Return [X, Y] of the center of cell containing provided text 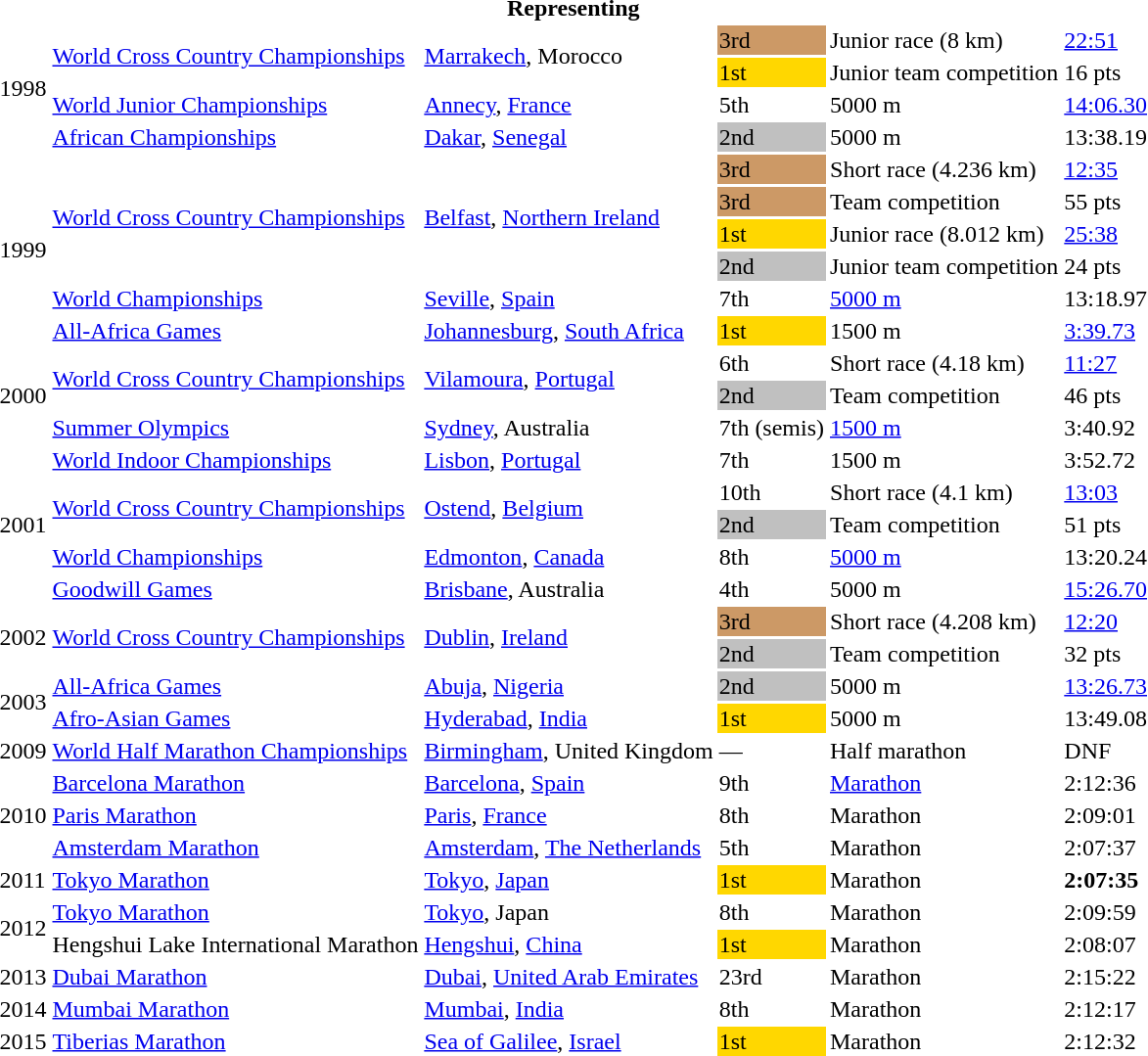
Barcelona Marathon [235, 783]
Edmonton, Canada [569, 557]
Paris, France [569, 815]
6th [771, 363]
Marrakech, Morocco [569, 57]
Lisbon, Portugal [569, 460]
7th (semis) [771, 428]
Annecy, France [569, 105]
Sydney, Australia [569, 428]
Junior race (8.012 km) [944, 234]
Amsterdam, The Netherlands [569, 848]
Paris Marathon [235, 815]
Dubai Marathon [235, 977]
Half marathon [944, 751]
Vilamoura, Portugal [569, 380]
Brisbane, Australia [569, 589]
World Junior Championships [235, 105]
Seville, Spain [569, 298]
World Indoor Championships [235, 460]
Belfast, Northern Ireland [569, 217]
Mumbai, India [569, 1009]
African Championships [235, 137]
10th [771, 492]
Abuja, Nigeria [569, 686]
Hengshui Lake International Marathon [235, 944]
Birmingham, United Kingdom [569, 751]
23rd [771, 977]
Johannesburg, South Africa [569, 331]
4th [771, 589]
Afro-Asian Games [235, 718]
Short race (4.18 km) [944, 363]
Tiberias Marathon [235, 1041]
Hyderabad, India [569, 718]
Hengshui, China [569, 944]
Dublin, Ireland [569, 638]
Amsterdam Marathon [235, 848]
— [771, 751]
Short race (4.1 km) [944, 492]
Ostend, Belgium [569, 509]
Mumbai Marathon [235, 1009]
Short race (4.236 km) [944, 169]
Sea of Galilee, Israel [569, 1041]
Short race (4.208 km) [944, 621]
9th [771, 783]
Dakar, Senegal [569, 137]
Barcelona, Spain [569, 783]
Goodwill Games [235, 589]
Junior race (8 km) [944, 40]
Dubai, United Arab Emirates [569, 977]
World Half Marathon Championships [235, 751]
Summer Olympics [235, 428]
